From the cell containing the given text, extract its center point as (x, y) coordinate. 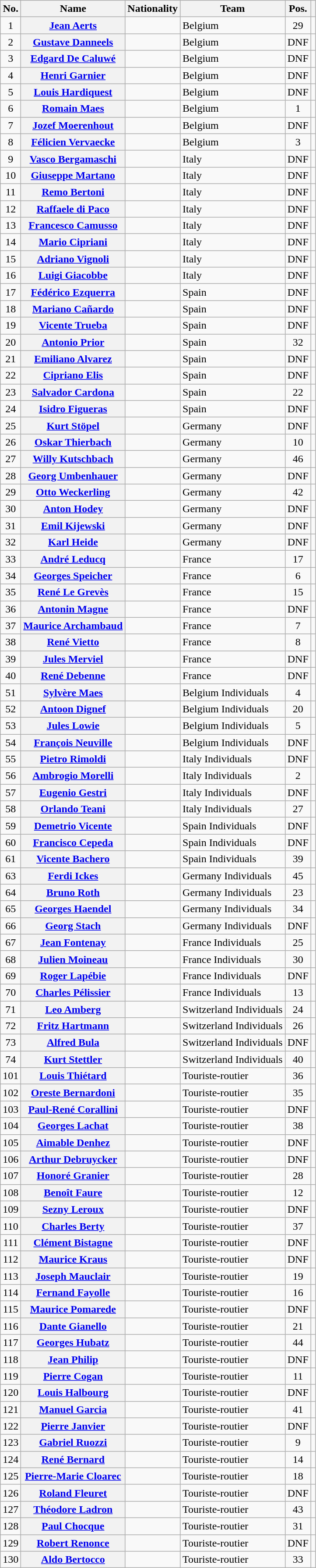
Aimable Denhez (73, 1143)
Demetrio Vicente (73, 826)
111 (11, 1242)
Mariano Cañardo (73, 309)
Arthur Debruycker (73, 1159)
Alfred Bula (73, 1043)
119 (11, 1376)
45 (298, 876)
102 (11, 1093)
65 (11, 909)
Jules Lowie (73, 726)
Jean Fontenay (73, 942)
73 (11, 1043)
Vasco Bergamaschi (73, 159)
Gustave Danneels (73, 42)
Honoré Granier (73, 1176)
Georges Haendel (73, 909)
126 (11, 1493)
Benoît Faure (73, 1193)
43 (298, 1509)
106 (11, 1159)
46 (298, 459)
Edgard De Caluwé (73, 59)
Paul Chocque (73, 1526)
67 (11, 942)
Name (73, 9)
74 (11, 1059)
128 (11, 1526)
54 (11, 743)
Pietro Rimoldi (73, 759)
Francesco Camusso (73, 226)
Kurt Stettler (73, 1059)
Charles Berty (73, 1226)
Jozef Moerenhout (73, 125)
Jean Aerts (73, 25)
129 (11, 1543)
115 (11, 1310)
Raffaele di Paco (73, 209)
Pierre Janvier (73, 1426)
Emil Kijewski (73, 526)
105 (11, 1143)
Henri Garnier (73, 75)
Louis Halbourg (73, 1393)
Ferdi Ickes (73, 876)
No. (11, 9)
Salvador Cardona (73, 392)
52 (11, 709)
Pierre-Marie Cloarec (73, 1476)
51 (11, 692)
61 (11, 859)
108 (11, 1193)
Leo Amberg (73, 1009)
René Vietto (73, 642)
121 (11, 1409)
Dante Gianello (73, 1326)
Mario Cipriani (73, 242)
Bruno Roth (73, 892)
44 (298, 1343)
Vicente Trueba (73, 326)
125 (11, 1476)
Pierre Cogan (73, 1376)
Georges Lachat (73, 1126)
Karl Heide (73, 542)
56 (11, 776)
107 (11, 1176)
René Debenne (73, 676)
Eugenio Gestri (73, 793)
Roland Fleuret (73, 1493)
Antonio Prior (73, 342)
René Bernard (73, 1459)
Otto Weckerling (73, 492)
André Leducq (73, 559)
Fédérico Ezquerra (73, 292)
Georges Speicher (73, 576)
71 (11, 1009)
Vicente Bachero (73, 859)
Louis Thiétard (73, 1076)
Antoon Dignef (73, 709)
Félicien Vervaecke (73, 142)
Théodore Ladron (73, 1509)
Clément Bistagne (73, 1242)
Charles Pélissier (73, 992)
Anton Hodey (73, 509)
Fritz Hartmann (73, 1026)
103 (11, 1109)
Antonin Magne (73, 609)
59 (11, 826)
Giuseppe Martano (73, 175)
Georg Umbenhauer (73, 475)
42 (298, 492)
66 (11, 926)
Oskar Thierbach (73, 442)
123 (11, 1443)
68 (11, 959)
Francisco Cepeda (73, 842)
Louis Hardiquest (73, 92)
René Le Grevès (73, 592)
Manuel Garcia (73, 1409)
117 (11, 1343)
Orlando Teani (73, 809)
55 (11, 759)
Sylvère Maes (73, 692)
72 (11, 1026)
Willy Kutschbach (73, 459)
Jules Merviel (73, 659)
63 (11, 876)
Sezny Leroux (73, 1209)
Robert Renonce (73, 1543)
116 (11, 1326)
114 (11, 1293)
60 (11, 842)
Remo Bertoni (73, 192)
Kurt Stöpel (73, 425)
130 (11, 1560)
Ambrogio Morelli (73, 776)
Joseph Mauclair (73, 1276)
Romain Maes (73, 109)
Luigi Giacobbe (73, 276)
Cipriano Elis (73, 375)
Maurice Pomarede (73, 1310)
112 (11, 1259)
104 (11, 1126)
101 (11, 1076)
Julien Moineau (73, 959)
41 (298, 1409)
127 (11, 1509)
Oreste Bernardoni (73, 1093)
69 (11, 976)
Maurice Kraus (73, 1259)
Fernand Fayolle (73, 1293)
122 (11, 1426)
Pos. (298, 9)
Isidro Figueras (73, 409)
58 (11, 809)
53 (11, 726)
Gabriel Ruozzi (73, 1443)
Roger Lapébie (73, 976)
Team (233, 9)
Georg Stach (73, 926)
70 (11, 992)
109 (11, 1209)
64 (11, 892)
Adriano Vignoli (73, 259)
57 (11, 793)
François Neuville (73, 743)
Jean Philip (73, 1359)
124 (11, 1459)
110 (11, 1226)
118 (11, 1359)
Paul-René Corallini (73, 1109)
Aldo Bertocco (73, 1560)
Emiliano Alvarez (73, 359)
113 (11, 1276)
Maurice Archambaud (73, 626)
120 (11, 1393)
Georges Hubatz (73, 1343)
Nationality (153, 9)
